Extract the (x, y) coordinate from the center of the cell holding the provided text.  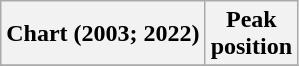
Chart (2003; 2022) (103, 34)
Peakposition (251, 34)
